Find where the given text appears and provide that cell's center as (x, y) coordinate. 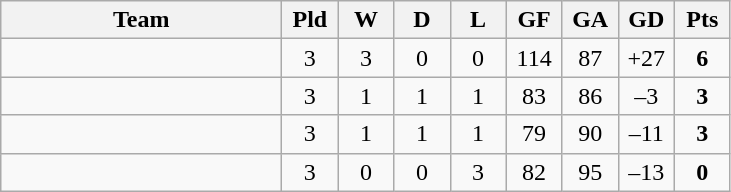
D (422, 20)
–13 (646, 172)
83 (534, 96)
79 (534, 134)
W (366, 20)
GD (646, 20)
Pts (702, 20)
Pld (310, 20)
82 (534, 172)
–11 (646, 134)
GA (590, 20)
+27 (646, 58)
87 (590, 58)
95 (590, 172)
6 (702, 58)
Team (142, 20)
L (478, 20)
114 (534, 58)
86 (590, 96)
GF (534, 20)
–3 (646, 96)
90 (590, 134)
